Capture the cell that displays the provided text and extract its (X, Y) central coordinate. 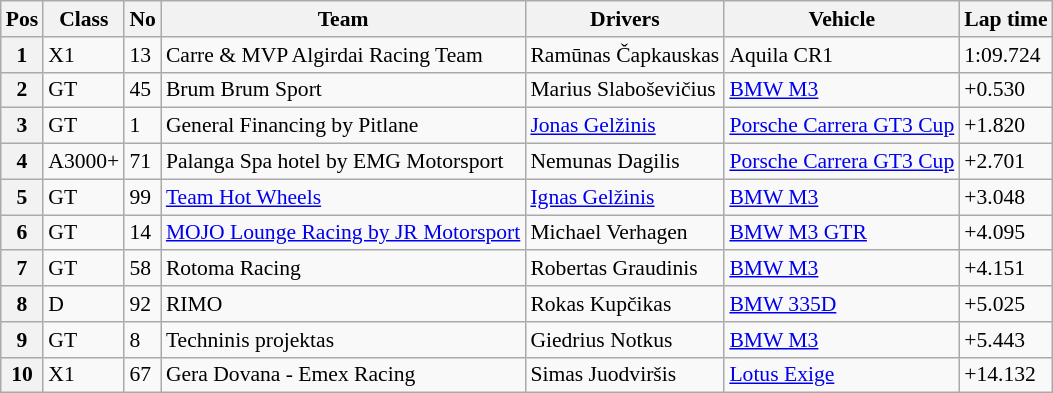
Nemunas Dagilis (624, 162)
+1.820 (1006, 126)
Michael Verhagen (624, 233)
71 (142, 162)
+4.151 (1006, 269)
10 (22, 375)
Rokas Kupčikas (624, 304)
Marius Slaboševičius (624, 90)
Techninis projektas (343, 340)
45 (142, 90)
Robertas Graudinis (624, 269)
Ignas Gelžinis (624, 197)
Brum Brum Sport (343, 90)
+14.132 (1006, 375)
+5.025 (1006, 304)
Jonas Gelžinis (624, 126)
4 (22, 162)
Simas Juodviršis (624, 375)
Rotoma Racing (343, 269)
67 (142, 375)
Team (343, 19)
RIMO (343, 304)
Drivers (624, 19)
A3000+ (84, 162)
3 (22, 126)
Palanga Spa hotel by EMG Motorsport (343, 162)
Lap time (1006, 19)
Giedrius Notkus (624, 340)
Vehicle (842, 19)
Lotus Exige (842, 375)
BMW M3 GTR (842, 233)
6 (22, 233)
1:09.724 (1006, 55)
D (84, 304)
Ramūnas Čapkauskas (624, 55)
+2.701 (1006, 162)
13 (142, 55)
MOJO Lounge Racing by JR Motorsport (343, 233)
Class (84, 19)
14 (142, 233)
5 (22, 197)
92 (142, 304)
+4.095 (1006, 233)
9 (22, 340)
Carre & MVP Algirdai Racing Team (343, 55)
BMW 335D (842, 304)
No (142, 19)
Aquila CR1 (842, 55)
58 (142, 269)
Gera Dovana - Emex Racing (343, 375)
Pos (22, 19)
General Financing by Pitlane (343, 126)
+3.048 (1006, 197)
+5.443 (1006, 340)
2 (22, 90)
99 (142, 197)
Team Hot Wheels (343, 197)
+0.530 (1006, 90)
7 (22, 269)
